Scan for the cell matching the given text and deliver its (X, Y) coordinate at center. 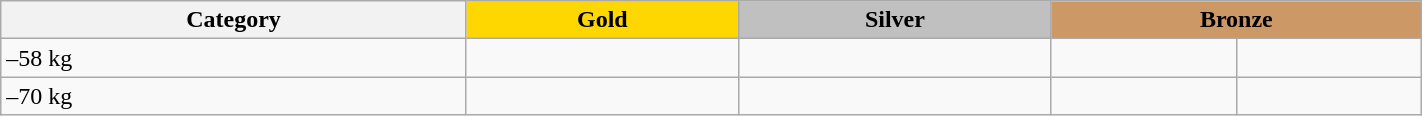
Gold (602, 20)
Category (234, 20)
Bronze (1236, 20)
–70 kg (234, 96)
Silver (894, 20)
–58 kg (234, 58)
